Find where the given text appears and provide that cell's center as [x, y] coordinate. 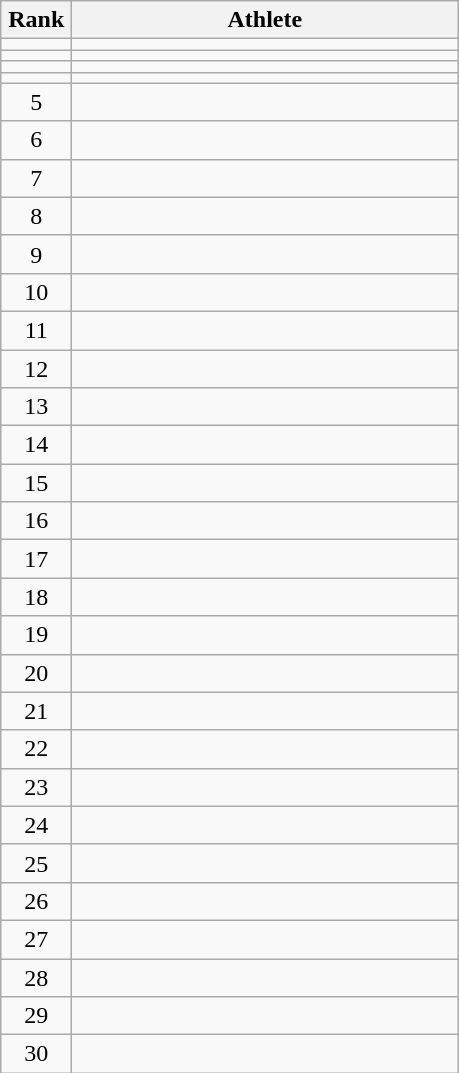
11 [36, 330]
13 [36, 407]
Rank [36, 20]
20 [36, 673]
27 [36, 939]
17 [36, 559]
22 [36, 749]
23 [36, 787]
18 [36, 597]
28 [36, 977]
25 [36, 863]
19 [36, 635]
24 [36, 825]
9 [36, 254]
8 [36, 216]
Athlete [265, 20]
30 [36, 1054]
16 [36, 521]
26 [36, 901]
5 [36, 102]
10 [36, 292]
7 [36, 178]
29 [36, 1016]
6 [36, 140]
12 [36, 369]
14 [36, 445]
21 [36, 711]
15 [36, 483]
